Return the [X, Y] coordinate for the center point of the cell that contains the specified text.  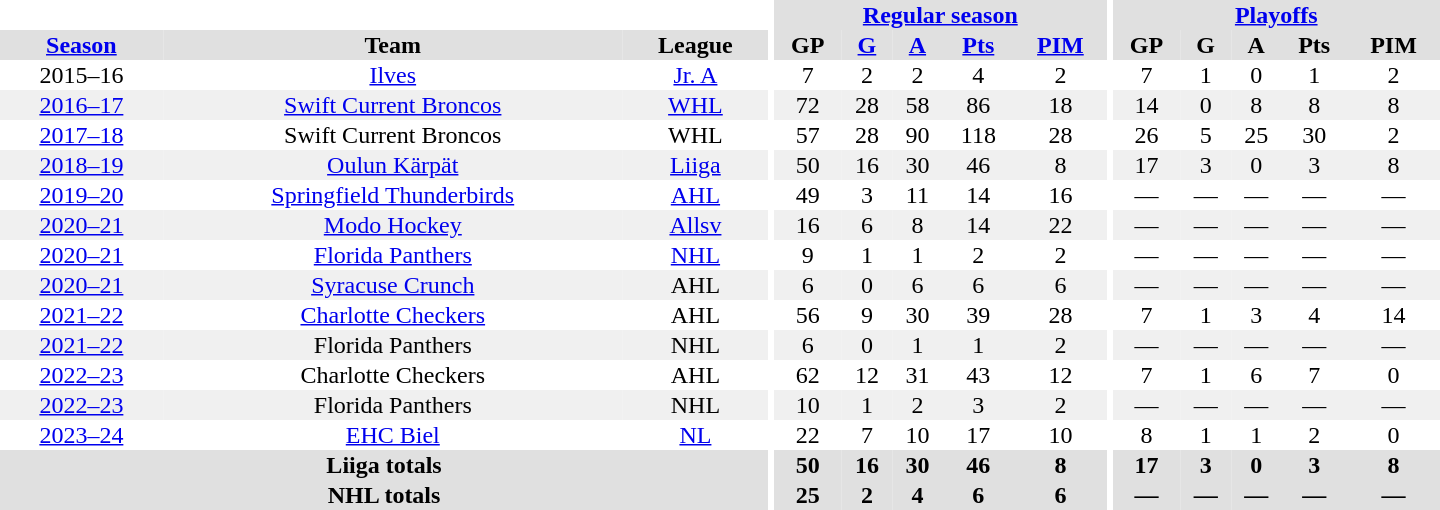
5 [1206, 135]
72 [808, 105]
57 [808, 135]
2019–20 [82, 195]
39 [978, 315]
Allsv [696, 225]
58 [918, 105]
NHL totals [384, 495]
Playoffs [1276, 15]
56 [808, 315]
118 [978, 135]
11 [918, 195]
Liiga [696, 165]
18 [1060, 105]
90 [918, 135]
Modo Hockey [393, 225]
2018–19 [82, 165]
2016–17 [82, 105]
Ilves [393, 75]
2023–24 [82, 435]
League [696, 45]
62 [808, 375]
2015–16 [82, 75]
Syracuse Crunch [393, 285]
Regular season [940, 15]
Springfield Thunderbirds [393, 195]
43 [978, 375]
Jr. A [696, 75]
86 [978, 105]
Oulun Kärpät [393, 165]
Season [82, 45]
26 [1146, 135]
EHC Biel [393, 435]
Liiga totals [384, 465]
31 [918, 375]
49 [808, 195]
2017–18 [82, 135]
Team [393, 45]
NL [696, 435]
